Capture the cell that displays the provided text and extract its (X, Y) central coordinate. 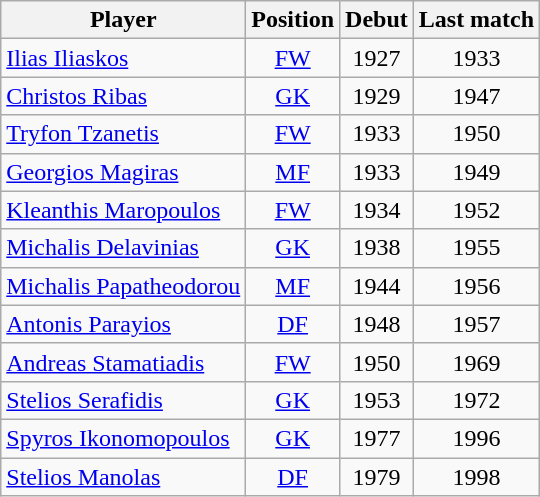
Position (293, 20)
1947 (476, 96)
1977 (377, 438)
Spyros Ikonomopoulos (124, 438)
Player (124, 20)
Debut (377, 20)
Tryfon Tzanetis (124, 134)
1996 (476, 438)
1952 (476, 210)
1972 (476, 400)
1948 (377, 324)
1957 (476, 324)
Georgios Magiras (124, 172)
Kleanthis Maropoulos (124, 210)
1955 (476, 248)
1927 (377, 58)
1949 (476, 172)
1953 (377, 400)
Michalis Papatheodorou (124, 286)
Michalis Delavinias (124, 248)
1979 (377, 477)
Last match (476, 20)
1944 (377, 286)
Stelios Serafidis (124, 400)
Stelios Manolas (124, 477)
1998 (476, 477)
1934 (377, 210)
1956 (476, 286)
1938 (377, 248)
Andreas Stamatiadis (124, 362)
1929 (377, 96)
Christos Ribas (124, 96)
Ilias Iliaskos (124, 58)
Antonis Parayios (124, 324)
1969 (476, 362)
